From the cell containing the given text, extract its center point as [x, y] coordinate. 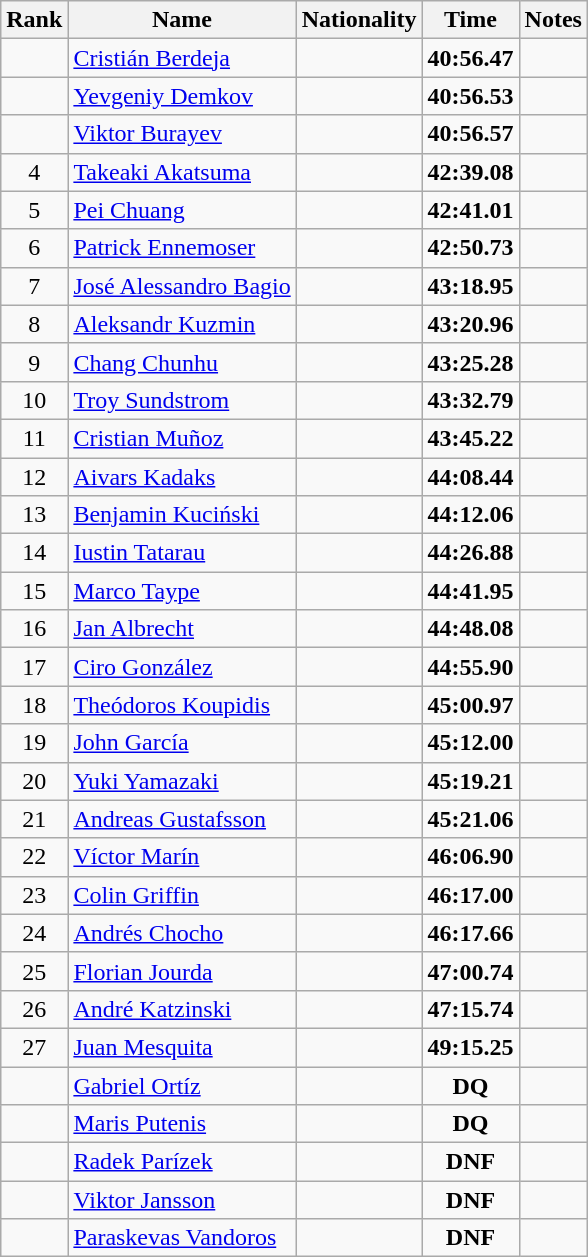
Rank [34, 20]
43:25.28 [470, 362]
Marco Taype [182, 591]
Theódoros Koupidis [182, 705]
Nationality [359, 20]
43:20.96 [470, 324]
Andrés Chocho [182, 933]
José Alessandro Bagio [182, 286]
8 [34, 324]
Iustin Tatarau [182, 553]
40:56.57 [470, 134]
46:06.90 [470, 857]
44:08.44 [470, 477]
23 [34, 895]
24 [34, 933]
47:00.74 [470, 971]
45:21.06 [470, 819]
Pei Chuang [182, 210]
12 [34, 477]
Florian Jourda [182, 971]
Jan Albrecht [182, 629]
42:39.08 [470, 172]
44:12.06 [470, 515]
11 [34, 438]
Takeaki Akatsuma [182, 172]
Notes [553, 20]
42:50.73 [470, 248]
4 [34, 172]
27 [34, 1047]
Name [182, 20]
21 [34, 819]
43:45.22 [470, 438]
9 [34, 362]
Maris Putenis [182, 1124]
44:26.88 [470, 553]
14 [34, 553]
20 [34, 781]
Troy Sundstrom [182, 400]
18 [34, 705]
7 [34, 286]
Andreas Gustafsson [182, 819]
Gabriel Ortíz [182, 1085]
44:41.95 [470, 591]
Paraskevas Vandoros [182, 1238]
40:56.47 [470, 58]
Yuki Yamazaki [182, 781]
10 [34, 400]
6 [34, 248]
Aleksandr Kuzmin [182, 324]
Patrick Ennemoser [182, 248]
André Katzinski [182, 1009]
Viktor Jansson [182, 1200]
Radek Parízek [182, 1162]
26 [34, 1009]
46:17.66 [470, 933]
16 [34, 629]
45:12.00 [470, 743]
43:32.79 [470, 400]
46:17.00 [470, 895]
17 [34, 667]
49:15.25 [470, 1047]
Chang Chunhu [182, 362]
Yevgeniy Demkov [182, 96]
19 [34, 743]
Aivars Kadaks [182, 477]
45:19.21 [470, 781]
5 [34, 210]
Cristián Berdeja [182, 58]
44:55.90 [470, 667]
44:48.08 [470, 629]
Viktor Burayev [182, 134]
15 [34, 591]
13 [34, 515]
John García [182, 743]
45:00.97 [470, 705]
22 [34, 857]
Benjamin Kuciński [182, 515]
Juan Mesquita [182, 1047]
47:15.74 [470, 1009]
42:41.01 [470, 210]
Cristian Muñoz [182, 438]
40:56.53 [470, 96]
Colin Griffin [182, 895]
Time [470, 20]
43:18.95 [470, 286]
Ciro González [182, 667]
Víctor Marín [182, 857]
25 [34, 971]
